Provide the [X, Y] coordinate of the cell's center where the given text is located.  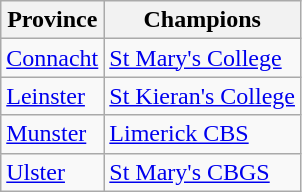
Munster [52, 134]
Leinster [52, 96]
Champions [202, 20]
Connacht [52, 58]
St Mary's CBGS [202, 172]
Limerick CBS [202, 134]
Province [52, 20]
St Mary's College [202, 58]
St Kieran's College [202, 96]
Ulster [52, 172]
